From the cell containing the given text, extract its center point as [x, y] coordinate. 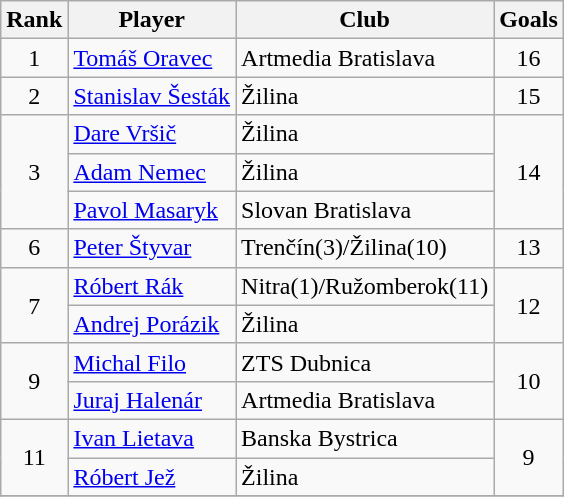
11 [34, 457]
Slovan Bratislava [365, 210]
3 [34, 172]
14 [529, 172]
6 [34, 248]
2 [34, 96]
Peter Štyvar [152, 248]
Ivan Lietava [152, 438]
Goals [529, 20]
Adam Nemec [152, 172]
Pavol Masaryk [152, 210]
Juraj Halenár [152, 400]
Trenčín(3)/Žilina(10) [365, 248]
Tomáš Oravec [152, 58]
15 [529, 96]
Róbert Jež [152, 477]
Róbert Rák [152, 286]
Banska Bystrica [365, 438]
Player [152, 20]
Dare Vršič [152, 134]
16 [529, 58]
Club [365, 20]
Stanislav Šesták [152, 96]
1 [34, 58]
12 [529, 305]
7 [34, 305]
Michal Filo [152, 362]
Rank [34, 20]
Nitra(1)/Ružomberok(11) [365, 286]
ZTS Dubnica [365, 362]
10 [529, 381]
Andrej Porázik [152, 324]
13 [529, 248]
